Detect which cell encompasses the target text, then output its [x, y] center coordinate. 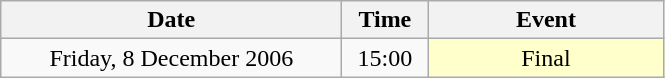
Final [546, 58]
Time [385, 20]
Event [546, 20]
Friday, 8 December 2006 [172, 58]
15:00 [385, 58]
Date [172, 20]
